Output the (X, Y) coordinate of the center of the cell containing the given text.  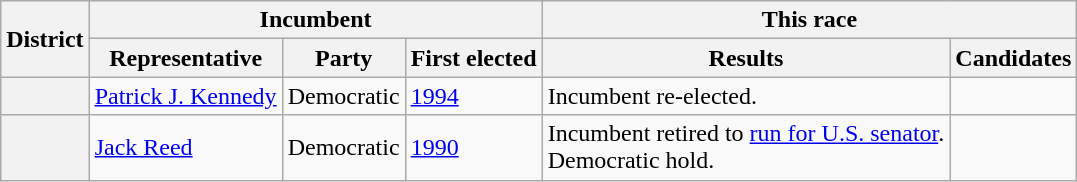
District (45, 39)
This race (810, 20)
Results (746, 58)
Candidates (1014, 58)
Incumbent retired to run for U.S. senator.Democratic hold. (746, 148)
1994 (474, 96)
First elected (474, 58)
1990 (474, 148)
Jack Reed (186, 148)
Incumbent (316, 20)
Incumbent re-elected. (746, 96)
Representative (186, 58)
Patrick J. Kennedy (186, 96)
Party (344, 58)
